Search for the cell housing the specified text and yield its [X, Y] center coordinate. 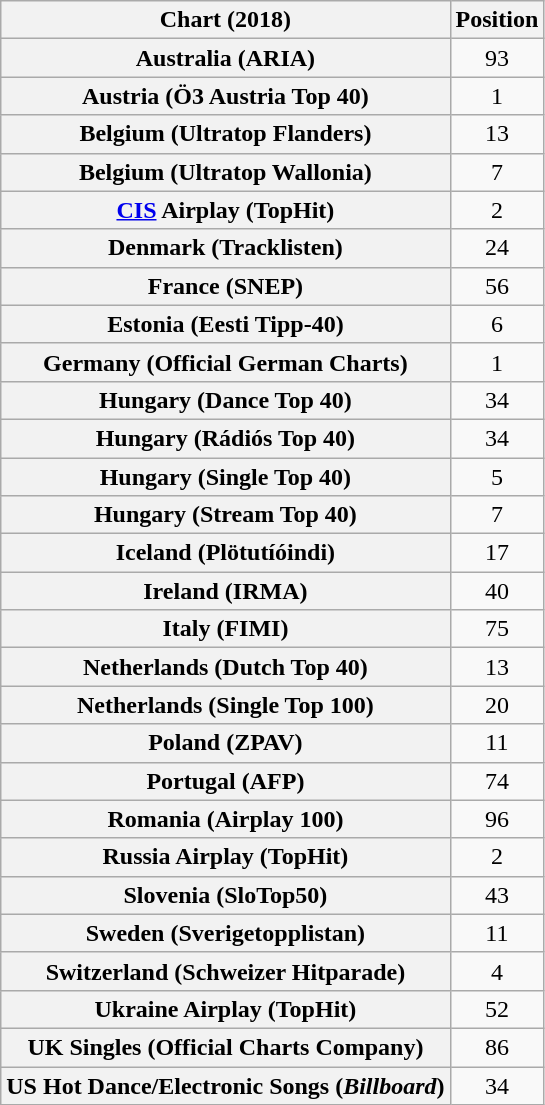
43 [497, 895]
Denmark (Tracklisten) [226, 248]
5 [497, 477]
Germany (Official German Charts) [226, 362]
Hungary (Dance Top 40) [226, 400]
17 [497, 553]
Ireland (IRMA) [226, 591]
US Hot Dance/Electronic Songs (Billboard) [226, 1085]
Portugal (AFP) [226, 781]
Poland (ZPAV) [226, 743]
86 [497, 1047]
Austria (Ö3 Austria Top 40) [226, 96]
40 [497, 591]
Netherlands (Dutch Top 40) [226, 667]
75 [497, 629]
20 [497, 705]
Russia Airplay (TopHit) [226, 857]
Belgium (Ultratop Wallonia) [226, 172]
Chart (2018) [226, 20]
Romania (Airplay 100) [226, 819]
Hungary (Single Top 40) [226, 477]
UK Singles (Official Charts Company) [226, 1047]
Italy (FIMI) [226, 629]
Hungary (Rádiós Top 40) [226, 438]
Sweden (Sverigetopplistan) [226, 933]
Switzerland (Schweizer Hitparade) [226, 971]
Slovenia (SloTop50) [226, 895]
France (SNEP) [226, 286]
Iceland (Plötutíóindi) [226, 553]
Position [497, 20]
6 [497, 324]
Estonia (Eesti Tipp-40) [226, 324]
52 [497, 1009]
24 [497, 248]
74 [497, 781]
Hungary (Stream Top 40) [226, 515]
93 [497, 58]
Belgium (Ultratop Flanders) [226, 134]
4 [497, 971]
96 [497, 819]
56 [497, 286]
Ukraine Airplay (TopHit) [226, 1009]
Netherlands (Single Top 100) [226, 705]
Australia (ARIA) [226, 58]
CIS Airplay (TopHit) [226, 210]
